Pinpoint the cell where the given text exists, returning its (X, Y) midpoint coordinate. 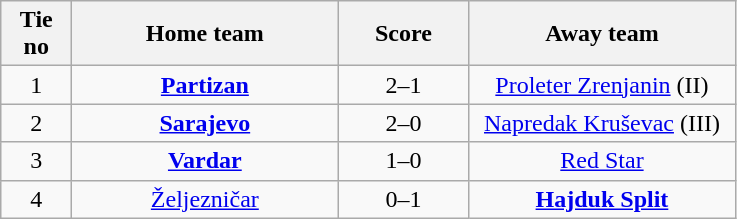
Red Star (602, 161)
Proleter Zrenjanin (II) (602, 85)
0–1 (404, 199)
1 (36, 85)
Home team (205, 34)
Away team (602, 34)
Napredak Kruševac (III) (602, 123)
Vardar (205, 161)
3 (36, 161)
Tie no (36, 34)
4 (36, 199)
1–0 (404, 161)
2–1 (404, 85)
Sarajevo (205, 123)
Hajduk Split (602, 199)
Partizan (205, 85)
Score (404, 34)
2–0 (404, 123)
Željezničar (205, 199)
2 (36, 123)
